Capture the cell that displays the provided text and extract its (x, y) central coordinate. 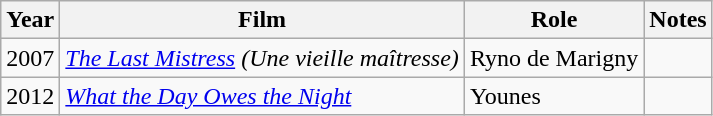
The Last Mistress (Une vieille maîtresse) (262, 58)
2012 (30, 96)
Ryno de Marigny (554, 58)
2007 (30, 58)
Younes (554, 96)
Role (554, 20)
Year (30, 20)
Notes (678, 20)
What the Day Owes the Night (262, 96)
Film (262, 20)
